Return the [x, y] coordinate for the center point of the cell that contains the specified text.  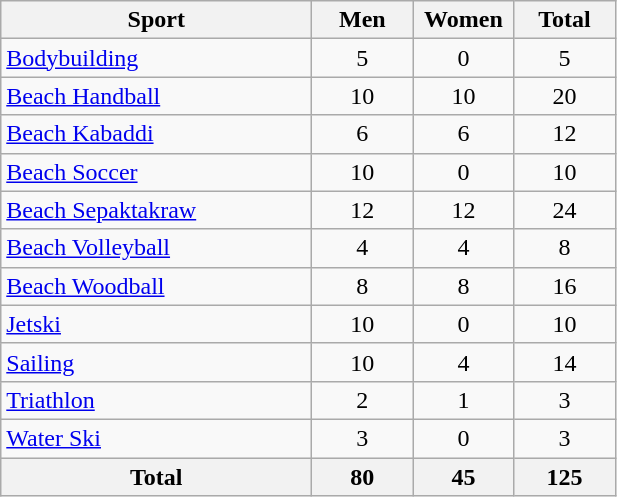
Men [362, 20]
14 [564, 362]
125 [564, 477]
Beach Volleyball [156, 248]
Triathlon [156, 400]
Sport [156, 20]
Sailing [156, 362]
20 [564, 96]
Beach Sepaktakraw [156, 210]
24 [564, 210]
45 [464, 477]
80 [362, 477]
Beach Handball [156, 96]
Water Ski [156, 438]
Jetski [156, 324]
Beach Woodball [156, 286]
Women [464, 20]
1 [464, 400]
Beach Kabaddi [156, 134]
Bodybuilding [156, 58]
Beach Soccer [156, 172]
2 [362, 400]
16 [564, 286]
